Determine the (x, y) coordinate at the center of the cell enclosing the given text.  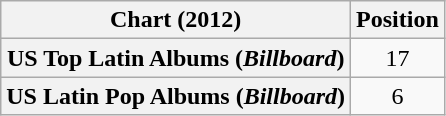
US Latin Pop Albums (Billboard) (176, 96)
Chart (2012) (176, 20)
US Top Latin Albums (Billboard) (176, 58)
6 (398, 96)
17 (398, 58)
Position (398, 20)
